Output the (X, Y) coordinate of the center of the cell containing the given text.  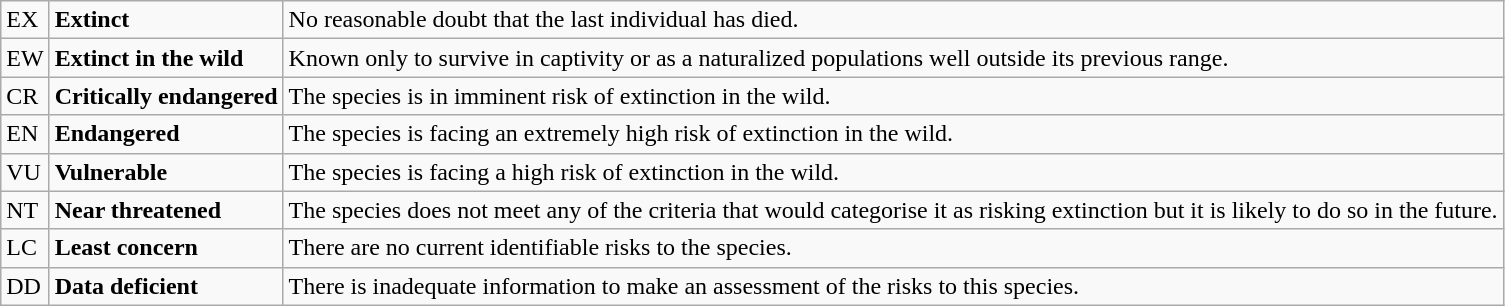
Critically endangered (166, 96)
Vulnerable (166, 172)
VU (25, 172)
No reasonable doubt that the last individual has died. (893, 20)
Least concern (166, 248)
Known only to survive in captivity or as a naturalized populations well outside its previous range. (893, 58)
EN (25, 134)
There are no current identifiable risks to the species. (893, 248)
Near threatened (166, 210)
LC (25, 248)
The species is facing a high risk of extinction in the wild. (893, 172)
NT (25, 210)
Endangered (166, 134)
The species is facing an extremely high risk of extinction in the wild. (893, 134)
Data deficient (166, 286)
EX (25, 20)
CR (25, 96)
DD (25, 286)
The species is in imminent risk of extinction in the wild. (893, 96)
There is inadequate information to make an assessment of the risks to this species. (893, 286)
The species does not meet any of the criteria that would categorise it as risking extinction but it is likely to do so in the future. (893, 210)
Extinct in the wild (166, 58)
Extinct (166, 20)
EW (25, 58)
